Scan for the cell matching the given text and deliver its [X, Y] coordinate at center. 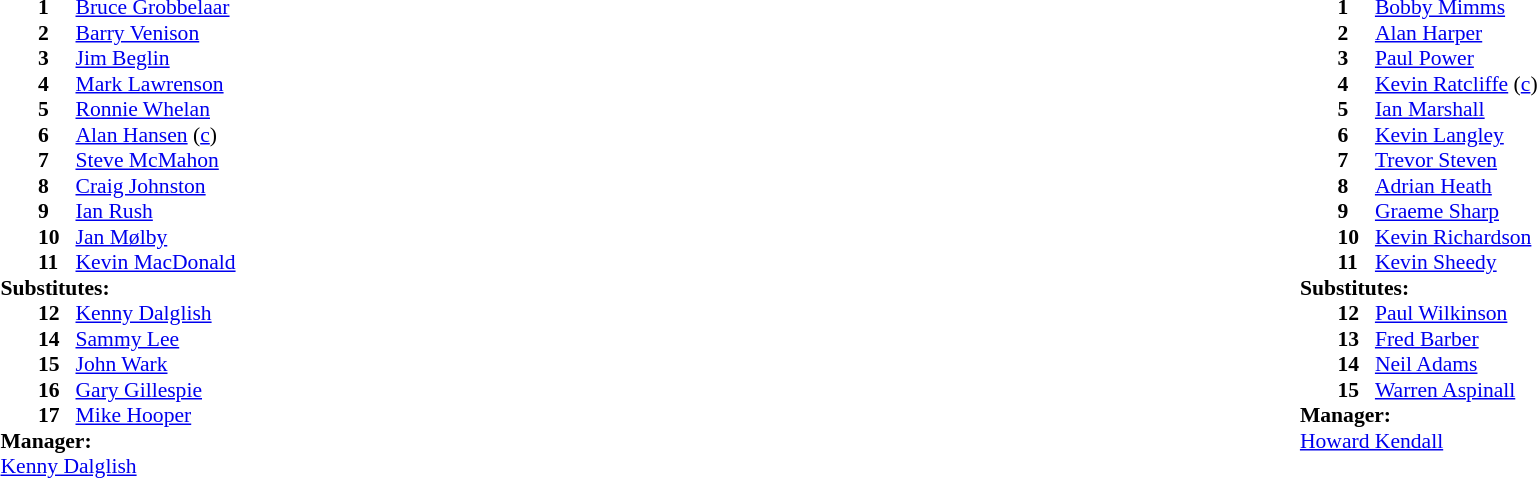
13 [1356, 339]
Jan Mølby [156, 237]
Ronnie Whelan [156, 109]
Manager: [118, 441]
John Wark [156, 365]
Steve McMahon [156, 161]
Kenny Dalglish [156, 313]
Barry Venison [156, 33]
Ian Rush [156, 211]
Substitutes: [118, 288]
Kevin MacDonald [156, 263]
17 [57, 415]
Mark Lawrenson [156, 84]
Sammy Lee [156, 339]
Gary Gillespie [156, 390]
Jim Beglin [156, 59]
Mike Hooper [156, 415]
Alan Hansen (c) [156, 135]
16 [57, 390]
Craig Johnston [156, 186]
